Pinpoint the cell where the given text exists, returning its (x, y) midpoint coordinate. 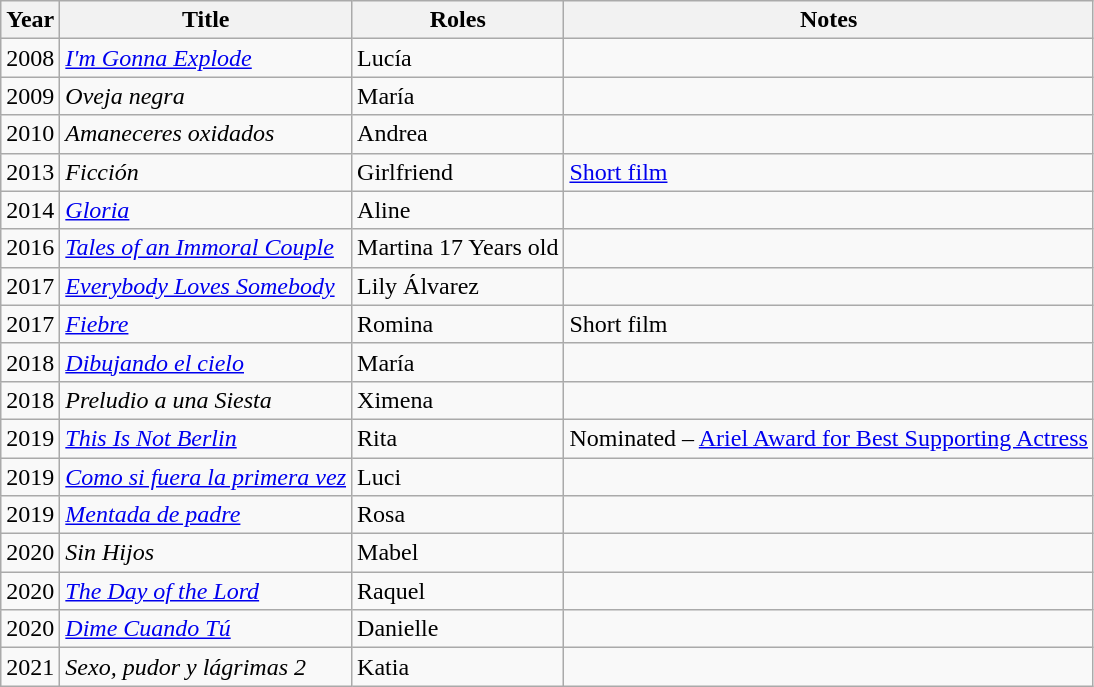
Lucía (458, 58)
Danielle (458, 629)
Roles (458, 20)
Lily Álvarez (458, 286)
Ximena (458, 400)
Sexo, pudor y lágrimas 2 (206, 667)
Amaneceres oxidados (206, 134)
2008 (30, 58)
Everybody Loves Somebody (206, 286)
Notes (828, 20)
Katia (458, 667)
Title (206, 20)
Raquel (458, 591)
Rita (458, 438)
Oveja negra (206, 96)
The Day of the Lord (206, 591)
Romina (458, 324)
Fiebre (206, 324)
Year (30, 20)
Luci (458, 477)
Preludio a una Siesta (206, 400)
Mentada de padre (206, 515)
Sin Hijos (206, 553)
Girlfriend (458, 172)
Mabel (458, 553)
2021 (30, 667)
Aline (458, 210)
Ficción (206, 172)
Andrea (458, 134)
Gloria (206, 210)
2016 (30, 248)
Tales of an Immoral Couple (206, 248)
2014 (30, 210)
2013 (30, 172)
Nominated – Ariel Award for Best Supporting Actress (828, 438)
2009 (30, 96)
Como si fuera la primera vez (206, 477)
Dime Cuando Tú (206, 629)
Dibujando el cielo (206, 362)
Martina 17 Years old (458, 248)
I'm Gonna Explode (206, 58)
This Is Not Berlin (206, 438)
Rosa (458, 515)
2010 (30, 134)
